Return (X, Y) of the center of cell containing provided text 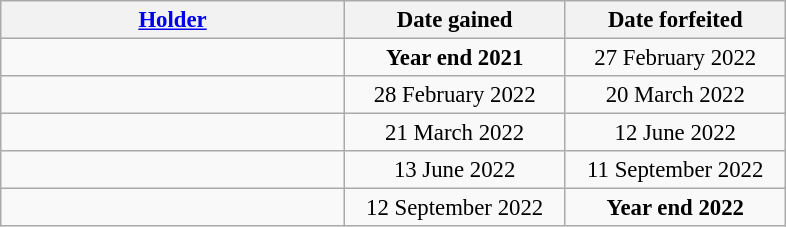
Year end 2021 (454, 58)
28 February 2022 (454, 95)
27 February 2022 (676, 58)
12 June 2022 (676, 133)
Holder (173, 20)
Date gained (454, 20)
Year end 2022 (676, 208)
21 March 2022 (454, 133)
Date forfeited (676, 20)
11 September 2022 (676, 170)
12 September 2022 (454, 208)
20 March 2022 (676, 95)
13 June 2022 (454, 170)
